Locate the cell with the specified text and output its [X, Y] center coordinate. 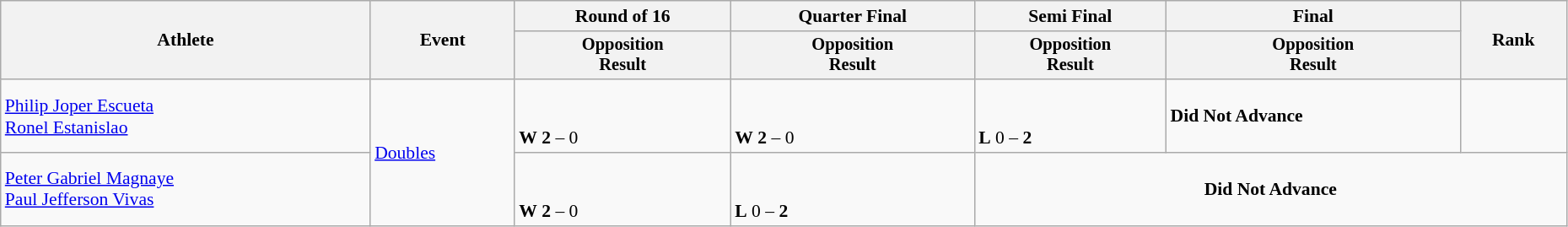
Quarter Final [852, 16]
Athlete [186, 41]
Doubles [442, 152]
Rank [1513, 41]
Peter Gabriel MagnayePaul Jefferson Vivas [186, 189]
Philip Joper EscuetaRonel Estanislao [186, 116]
Round of 16 [622, 16]
Semi Final [1070, 16]
Final [1314, 16]
Event [442, 41]
